Output the (X, Y) coordinate of the center of the cell containing the given text.  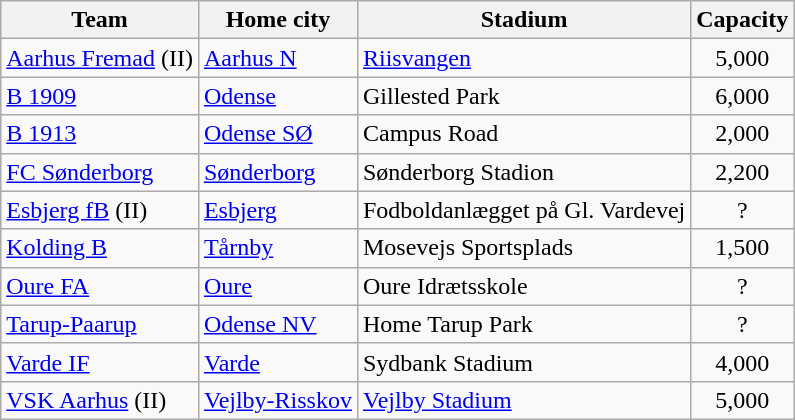
Oure FA (100, 286)
2,200 (742, 172)
Aarhus N (278, 58)
Varde (278, 362)
2,000 (742, 134)
Vejlby Stadium (524, 400)
VSK Aarhus (II) (100, 400)
4,000 (742, 362)
Tårnby (278, 248)
Varde IF (100, 362)
6,000 (742, 96)
Mosevejs Sportsplads (524, 248)
Riisvangen (524, 58)
Home Tarup Park (524, 324)
FC Sønderborg (100, 172)
Odense SØ (278, 134)
Sønderborg Stadion (524, 172)
Gillested Park (524, 96)
Kolding B (100, 248)
B 1913 (100, 134)
1,500 (742, 248)
Team (100, 20)
Aarhus Fremad (II) (100, 58)
Esbjerg fB (II) (100, 210)
Sønderborg (278, 172)
Odense NV (278, 324)
Capacity (742, 20)
Fodboldanlægget på Gl. Vardevej (524, 210)
Campus Road (524, 134)
Odense (278, 96)
Vejlby-Risskov (278, 400)
Oure Idrætsskole (524, 286)
Esbjerg (278, 210)
B 1909 (100, 96)
Oure (278, 286)
Home city (278, 20)
Stadium (524, 20)
Sydbank Stadium (524, 362)
Tarup-Paarup (100, 324)
